Detect which cell encompasses the target text, then output its [X, Y] center coordinate. 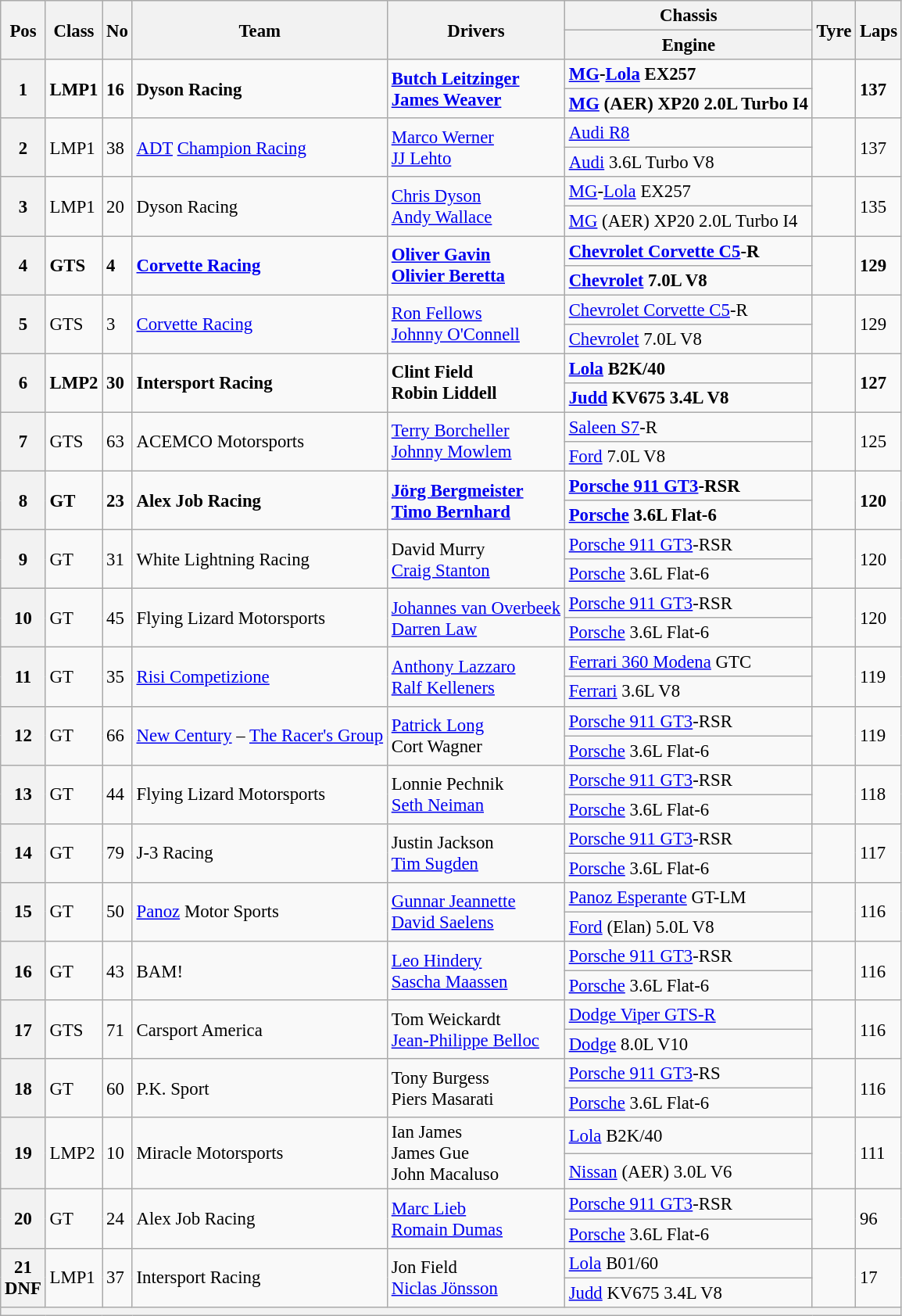
David Murry Craig Stanton [475, 560]
Carsport America [260, 1029]
7 [23, 441]
Jon Field Niclas Jönsson [475, 1278]
2 [23, 147]
35 [117, 677]
11 [23, 677]
Ferrari 3.6L V8 [688, 692]
Lola B01/60 [688, 1263]
Ian James James Gue John Macaluso [475, 1154]
30 [117, 383]
Marco Werner JJ Lehto [475, 147]
45 [117, 618]
Risi Competizione [260, 677]
Laps [879, 30]
No [117, 30]
23 [117, 500]
6 [23, 383]
Ferrari 360 Modena GTC [688, 662]
18 [23, 1088]
66 [117, 735]
Clint Field Robin Liddell [475, 383]
127 [879, 383]
Terry Borcheller Johnny Mowlem [475, 441]
117 [879, 854]
Tony Burgess Piers Masarati [475, 1088]
Engine [688, 45]
Dodge Viper GTS-R [688, 1015]
Ford (Elan) 5.0L V8 [688, 927]
Panoz Esperante GT-LM [688, 898]
Tyre [833, 30]
Chassis [688, 16]
J-3 Racing [260, 854]
P.K. Sport [260, 1088]
Dodge 8.0L V10 [688, 1045]
Johannes van Overbeek Darren Law [475, 618]
Drivers [475, 30]
60 [117, 1088]
Team [260, 30]
Anthony Lazzaro Ralf Kelleners [475, 677]
Leo Hindery Sascha Maassen [475, 971]
12 [23, 735]
White Lightning Racing [260, 560]
111 [879, 1154]
Gunnar Jeannette David Saelens [475, 912]
43 [117, 971]
BAM! [260, 971]
Pos [23, 30]
Saleen S7-R [688, 427]
Nissan (AER) 3.0L V6 [688, 1171]
50 [117, 912]
79 [117, 854]
44 [117, 794]
38 [117, 147]
15 [23, 912]
1 [23, 89]
ADT Champion Racing [260, 147]
37 [117, 1278]
Tom Weickardt Jean-Philippe Belloc [475, 1029]
9 [23, 560]
125 [879, 441]
Ron Fellows Johnny O'Connell [475, 324]
Oliver Gavin Olivier Beretta [475, 266]
Jörg Bergmeister Timo Bernhard [475, 500]
Justin Jackson Tim Sugden [475, 854]
Ford 7.0L V8 [688, 457]
Porsche 911 GT3-RS [688, 1074]
8 [23, 500]
31 [117, 560]
5 [23, 324]
Miracle Motorsports [260, 1154]
Audi 3.6L Turbo V8 [688, 163]
21DNF [23, 1278]
Lonnie Pechnik Seth Neiman [475, 794]
ACEMCO Motorsports [260, 441]
14 [23, 854]
24 [117, 1218]
71 [117, 1029]
Panoz Motor Sports [260, 912]
13 [23, 794]
63 [117, 441]
135 [879, 206]
Chris Dyson Andy Wallace [475, 206]
19 [23, 1154]
New Century – The Racer's Group [260, 735]
96 [879, 1218]
118 [879, 794]
Patrick Long Cort Wagner [475, 735]
Butch Leitzinger James Weaver [475, 89]
Marc Lieb Romain Dumas [475, 1218]
Audi R8 [688, 133]
Class [73, 30]
